Detect which cell encompasses the target text, then output its [x, y] center coordinate. 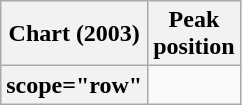
Peakposition [194, 34]
scope="row" [74, 85]
Chart (2003) [74, 34]
